Provide the (X, Y) coordinate of the cell's center where the given text is located.  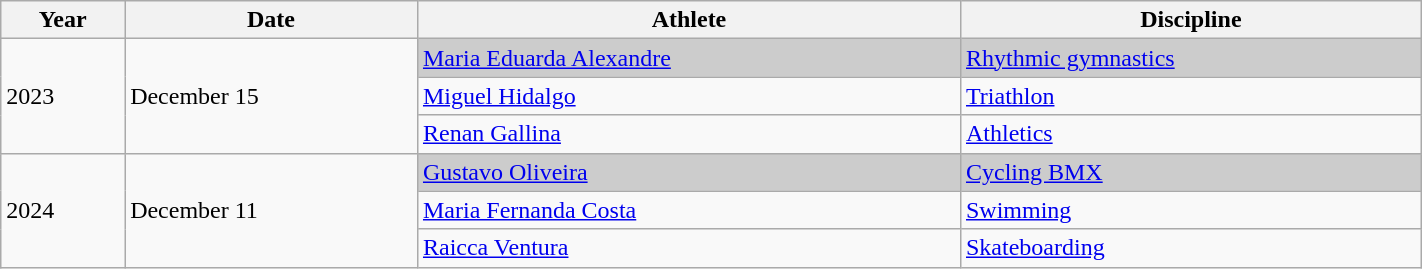
Discipline (1190, 20)
Cycling BMX (1190, 172)
December 11 (272, 210)
Athletics (1190, 134)
Renan Gallina (688, 134)
Gustavo Oliveira (688, 172)
Skateboarding (1190, 248)
2023 (63, 96)
Swimming (1190, 210)
Year (63, 20)
Raicca Ventura (688, 248)
Rhythmic gymnastics (1190, 58)
Maria Fernanda Costa (688, 210)
Maria Eduarda Alexandre (688, 58)
Miguel Hidalgo (688, 96)
Triathlon (1190, 96)
December 15 (272, 96)
2024 (63, 210)
Date (272, 20)
Athlete (688, 20)
